Scan for the cell matching the given text and deliver its [X, Y] coordinate at center. 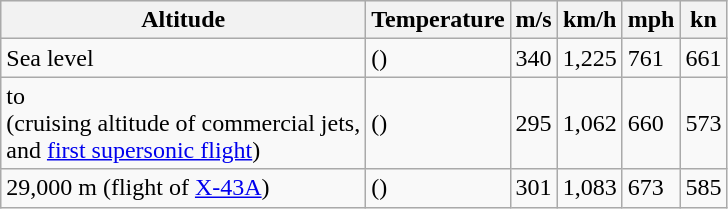
761 [651, 58]
1,062 [590, 123]
585 [704, 188]
Sea level [184, 58]
661 [704, 58]
Temperature [438, 20]
660 [651, 123]
1,225 [590, 58]
to (cruising altitude of commercial jets,and first supersonic flight) [184, 123]
Altitude [184, 20]
km/h [590, 20]
301 [534, 188]
295 [534, 123]
mph [651, 20]
340 [534, 58]
673 [651, 188]
573 [704, 123]
kn [704, 20]
29,000 m (flight of X-43A) [184, 188]
m/s [534, 20]
1,083 [590, 188]
